Return the [X, Y] coordinate for the center point of the cell that contains the specified text.  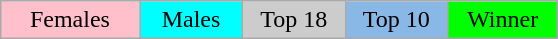
Winner [503, 20]
Females [70, 20]
Males [192, 20]
Top 18 [294, 20]
Top 10 [396, 20]
